Capture the cell that displays the provided text and extract its [X, Y] central coordinate. 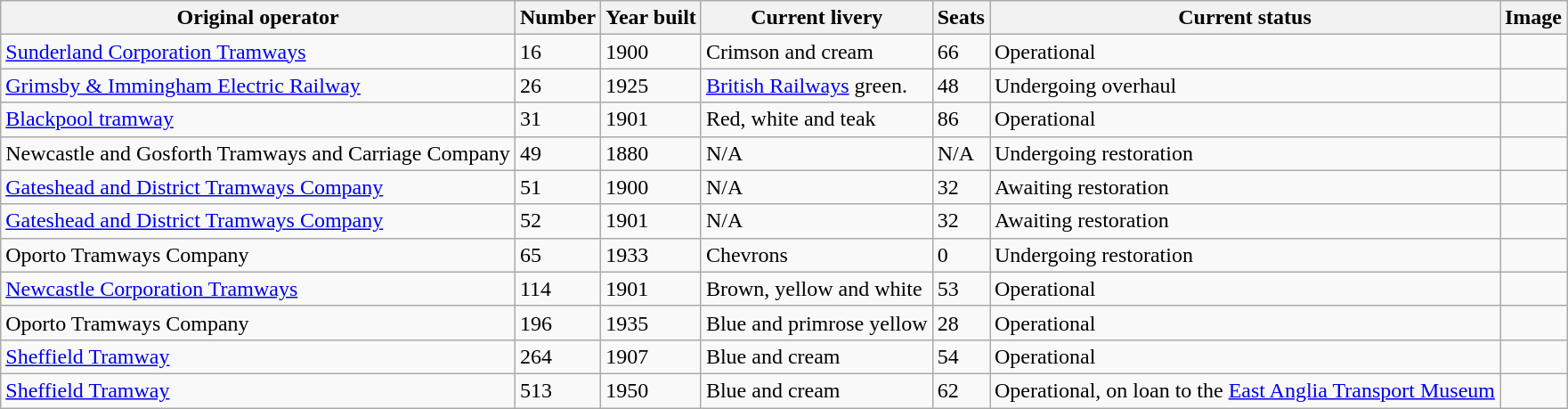
51 [557, 187]
Year built [652, 18]
16 [557, 52]
62 [961, 390]
Newcastle and Gosforth Tramways and Carriage Company [258, 153]
26 [557, 86]
114 [557, 289]
1907 [652, 356]
Newcastle Corporation Tramways [258, 289]
49 [557, 153]
1925 [652, 86]
53 [961, 289]
264 [557, 356]
31 [557, 119]
Current status [1245, 18]
1950 [652, 390]
Operational, on loan to the East Anglia Transport Museum [1245, 390]
86 [961, 119]
1880 [652, 153]
Original operator [258, 18]
Seats [961, 18]
Blackpool tramway [258, 119]
Current livery [816, 18]
28 [961, 323]
Sunderland Corporation Tramways [258, 52]
0 [961, 255]
196 [557, 323]
1933 [652, 255]
Number [557, 18]
54 [961, 356]
513 [557, 390]
Chevrons [816, 255]
66 [961, 52]
Brown, yellow and white [816, 289]
52 [557, 221]
Grimsby & Immingham Electric Railway [258, 86]
48 [961, 86]
Crimson and cream [816, 52]
65 [557, 255]
1935 [652, 323]
Undergoing overhaul [1245, 86]
Blue and primrose yellow [816, 323]
Red, white and teak [816, 119]
British Railways green. [816, 86]
Image [1533, 18]
